For the text-containing cell, return its midpoint in [X, Y] coordinate format. 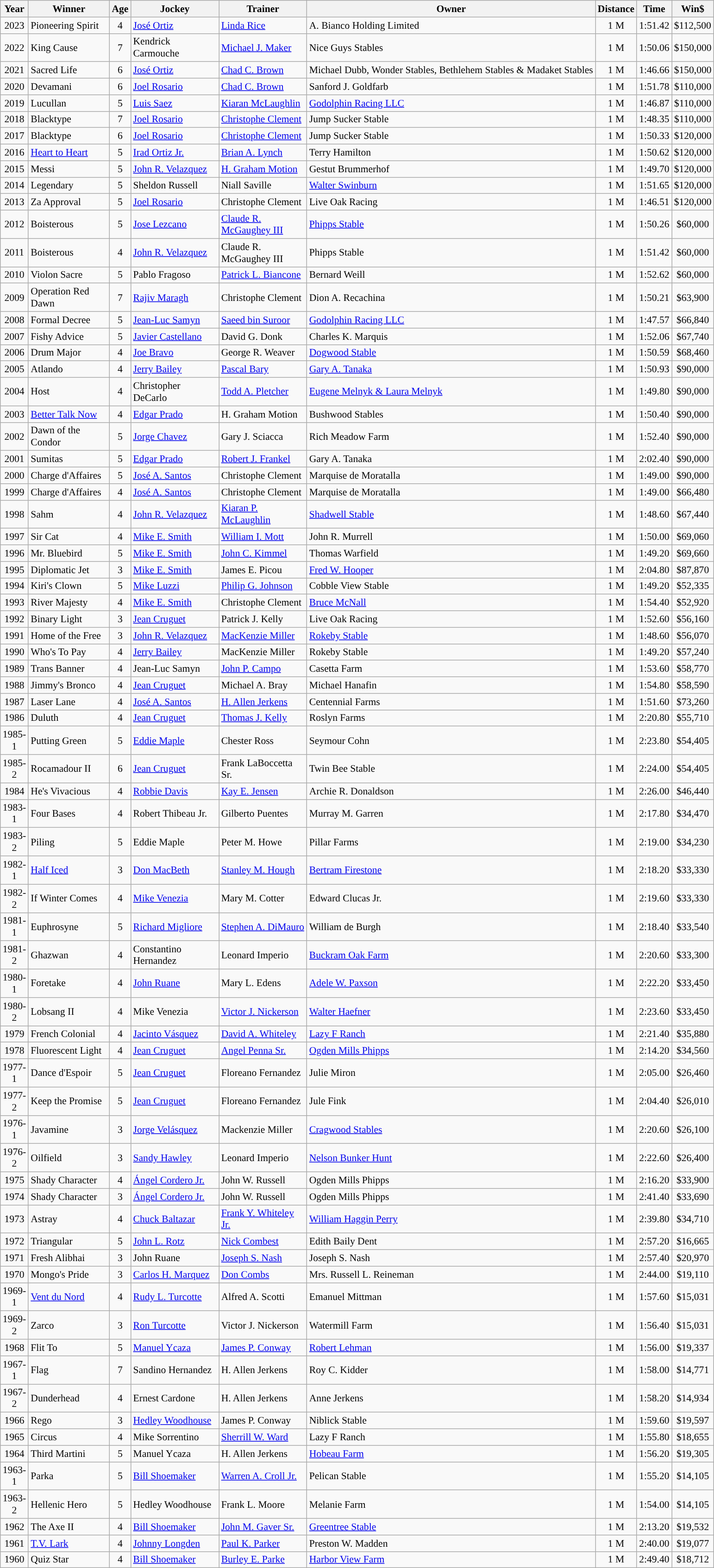
Devamani [69, 87]
Todd A. Pletcher [263, 392]
1984 [14, 791]
1970 [14, 1274]
Greentree Stable [451, 1527]
1:54.80 [654, 685]
1:50.21 [654, 297]
1:55.80 [654, 1437]
David G. Donk [263, 337]
Bushwood Stables [451, 414]
1977-1 [14, 1073]
2:49.40 [654, 1560]
$34,230 [693, 842]
Better Talk Now [69, 414]
John C. Kimmel [263, 553]
Age [120, 9]
1992 [14, 619]
1:46.66 [654, 70]
Mary L. Edens [263, 983]
1989 [14, 669]
Gary J. Sciacca [263, 436]
Kendrick Carmouche [175, 47]
Rajiv Maragh [175, 297]
1983-1 [14, 814]
$34,560 [693, 1051]
Terry Hamilton [451, 153]
Philip G. Johnson [263, 586]
1994 [14, 586]
Operation Red Dawn [69, 297]
Dogwood Stable [451, 353]
Jose Lezcano [175, 224]
Chester Ross [263, 741]
$56,160 [693, 619]
2013 [14, 202]
Pascal Bary [263, 369]
$33,300 [693, 956]
Javamine [69, 1130]
1976-2 [14, 1158]
$67,440 [693, 514]
$19,077 [693, 1543]
John R. Murrell [451, 537]
Robert Thibeau Jr. [175, 814]
Buckram Oak Farm [451, 956]
Pelican Stable [451, 1476]
2000 [14, 475]
2:23.80 [654, 741]
Kiaran P. McLaughlin [263, 514]
Lucullan [69, 103]
2:18.20 [654, 870]
2020 [14, 87]
$14,934 [693, 1398]
Linda Rice [263, 25]
Seymour Cohn [451, 741]
William I. Mott [263, 537]
Mrs. Russell L. Reineman [451, 1274]
1962 [14, 1527]
2:23.60 [654, 1012]
Gestut Brummerhof [451, 169]
Burley E. Parke [263, 1560]
1:57.60 [654, 1297]
2004 [14, 392]
2001 [14, 459]
$46,440 [693, 791]
1988 [14, 685]
2005 [14, 369]
Keep the Promise [69, 1101]
1997 [14, 537]
Messi [69, 169]
Diplomatic Jet [69, 570]
Nice Guys Stables [451, 47]
2:22.60 [654, 1158]
George R. Weaver [263, 353]
1982-2 [14, 898]
$57,240 [693, 652]
2:18.40 [654, 927]
$19,305 [693, 1454]
Triangular [69, 1242]
Nick Combest [263, 1242]
Dance d'Espoir [69, 1073]
Luis Saez [175, 103]
Owner [451, 9]
1990 [14, 652]
$18,655 [693, 1437]
1:52.06 [654, 337]
1993 [14, 603]
Jockey [175, 9]
2:21.40 [654, 1034]
1981-2 [14, 956]
Pillar Farms [451, 842]
Niblick Stable [451, 1421]
Flag [69, 1370]
Sherrill W. Ward [263, 1437]
Time [654, 9]
Kay E. Jensen [263, 791]
Mike Luzzi [175, 586]
Violon Sacre [69, 275]
$52,920 [693, 603]
Irad Ortiz Jr. [175, 153]
David A. Whiteley [263, 1034]
1:54.40 [654, 603]
Julie Miron [451, 1073]
Rich Meadow Farm [451, 436]
1:55.20 [654, 1476]
Sacred Life [69, 70]
1:52.40 [654, 436]
2008 [14, 320]
1980-1 [14, 983]
Preston W. Madden [451, 1543]
2009 [14, 297]
Don MacBeth [175, 870]
Atlando [69, 369]
Piling [69, 842]
A. Bianco Holding Limited [451, 25]
1975 [14, 1181]
Legendary [69, 186]
2002 [14, 436]
1:59.60 [654, 1421]
Michael J. Maker [263, 47]
1996 [14, 553]
Richard Migliore [175, 927]
Euphrosyne [69, 927]
$66,840 [693, 320]
Jimmy's Bronco [69, 685]
Mary M. Cotter [263, 898]
Saeed bin Suroor [263, 320]
2016 [14, 153]
$66,480 [693, 492]
2015 [14, 169]
Half Iced [69, 870]
1:54.00 [654, 1505]
2:17.80 [654, 814]
$63,900 [693, 297]
$14,771 [693, 1370]
Warren A. Croll Jr. [263, 1476]
Walter Haefner [451, 1012]
Thomas Warfield [451, 553]
$69,060 [693, 537]
1:51.65 [654, 186]
Who's To Pay [69, 652]
Fresh Alibhai [69, 1258]
Patrick L. Biancone [263, 275]
2023 [14, 25]
$73,260 [693, 702]
1:50.26 [654, 224]
$67,740 [693, 337]
$69,660 [693, 553]
Michael Dubb, Wonder Stables, Bethlehem Stables & Madaket Stables [451, 70]
Patrick J. Kelly [263, 619]
$58,770 [693, 669]
1:50.33 [654, 136]
Casetta Farm [451, 669]
1971 [14, 1258]
Hobeau Farm [451, 1454]
1976-1 [14, 1130]
Dion A. Recachina [451, 297]
1:50.40 [654, 414]
Gilberto Puentes [263, 814]
1967-1 [14, 1370]
$33,900 [693, 1181]
1:51.78 [654, 87]
2021 [14, 70]
2:44.00 [654, 1274]
Pablo Fragoso [175, 275]
1998 [14, 514]
$26,100 [693, 1130]
2:22.20 [654, 983]
1:58.00 [654, 1370]
Sir Cat [69, 537]
2:19.00 [654, 842]
James E. Picou [263, 570]
$56,070 [693, 636]
2003 [14, 414]
Host [69, 392]
Flit To [69, 1348]
Stanley M. Hough [263, 870]
1:50.00 [654, 537]
1999 [14, 492]
Edith Baily Dent [451, 1242]
Adele W. Paxson [451, 983]
1981-1 [14, 927]
Cragwood Stables [451, 1130]
1974 [14, 1197]
2:26.00 [654, 791]
Drum Major [69, 353]
The Axe II [69, 1527]
Jacinto Vásquez [175, 1034]
Melanie Farm [451, 1505]
1:56.40 [654, 1325]
He's Vivacious [69, 791]
Dawn of the Condor [69, 436]
Shadwell Stable [451, 514]
2022 [14, 47]
$52,335 [693, 586]
2:40.00 [654, 1543]
Ernest Cardone [175, 1398]
$19,337 [693, 1348]
Laser Lane [69, 702]
Roy C. Kidder [451, 1370]
Paul K. Parker [263, 1543]
$20,970 [693, 1258]
1:58.20 [654, 1398]
Emanuel Mittman [451, 1297]
1978 [14, 1051]
Charles K. Marquis [451, 337]
1985-2 [14, 768]
2:20.80 [654, 718]
2012 [14, 224]
Binary Light [69, 619]
$19,110 [693, 1274]
Putting Green [69, 741]
Peter M. Howe [263, 842]
2011 [14, 253]
Zarco [69, 1325]
2:04.80 [654, 570]
1969-1 [14, 1297]
John L. Rotz [175, 1242]
2:39.80 [654, 1219]
1:51.60 [654, 702]
$19,532 [693, 1527]
2014 [14, 186]
Sandy Hawley [175, 1158]
Christopher DeCarlo [175, 392]
Year [14, 9]
Alfred A. Scotti [263, 1297]
Third Martini [69, 1454]
Constantino Hernandez [175, 956]
2:05.00 [654, 1073]
Oilfield [69, 1158]
Jorge Chavez [175, 436]
$58,590 [693, 685]
$26,460 [693, 1073]
Niall Saville [263, 186]
1:49.70 [654, 169]
1969-2 [14, 1325]
Eugene Melnyk & Laura Melnyk [451, 392]
2:02.40 [654, 459]
Angel Penna Sr. [263, 1051]
Sandino Hernandez [175, 1370]
$33,540 [693, 927]
Pioneering Spirit [69, 25]
Trainer [263, 9]
Bernard Weill [451, 275]
Robert J. Frankel [263, 459]
Kiri's Clown [69, 586]
$112,500 [693, 25]
Archie R. Donaldson [451, 791]
$87,870 [693, 570]
Nelson Bunker Hunt [451, 1158]
2:57.40 [654, 1258]
Johnny Longden [175, 1543]
$35,880 [693, 1034]
1972 [14, 1242]
1977-2 [14, 1101]
Don Combs [263, 1274]
$55,710 [693, 718]
Fishy Advice [69, 337]
Astray [69, 1219]
Lobsang II [69, 1012]
Parka [69, 1476]
Hellenic Hero [69, 1505]
Frank L. Moore [263, 1505]
Distance [616, 9]
1:56.00 [654, 1348]
Twin Bee Stable [451, 768]
1967-2 [14, 1398]
1968 [14, 1348]
Thomas J. Kelly [263, 718]
1:46.51 [654, 202]
Ghazwan [69, 956]
1986 [14, 718]
2:19.60 [654, 898]
Michael A. Bray [263, 685]
$34,470 [693, 814]
Formal Decree [69, 320]
Frank LaBoccetta Sr. [263, 768]
Robbie Davis [175, 791]
1995 [14, 570]
1966 [14, 1421]
2019 [14, 103]
Foretake [69, 983]
Four Bases [69, 814]
Cobble View Stable [451, 586]
Mackenzie Miller [263, 1130]
If Winter Comes [69, 898]
Sumitas [69, 459]
2:41.40 [654, 1197]
Walter Swinburn [451, 186]
1:50.93 [654, 369]
Sahm [69, 514]
Frank Y. Whiteley Jr. [263, 1219]
2:13.20 [654, 1527]
$26,400 [693, 1158]
Centennial Farms [451, 702]
Sanford J. Goldfarb [451, 87]
Heart to Heart [69, 153]
2007 [14, 337]
Winner [69, 9]
Dunderhead [69, 1398]
1960 [14, 1560]
Jorge Velásquez [175, 1130]
Home of the Free [69, 636]
2006 [14, 353]
2017 [14, 136]
William de Burgh [451, 927]
Anne Jerkens [451, 1398]
2018 [14, 119]
Roslyn Farms [451, 718]
Brian A. Lynch [263, 153]
Sheldon Russell [175, 186]
1961 [14, 1543]
1965 [14, 1437]
Murray M. Garren [451, 814]
Rudy L. Turcotte [175, 1297]
French Colonial [69, 1034]
1:46.87 [654, 103]
1:52.60 [654, 619]
$26,010 [693, 1101]
Carlos H. Marquez [175, 1274]
John P. Campo [263, 669]
1:52.62 [654, 275]
Stephen A. DiMauro [263, 927]
1:50.59 [654, 353]
1:47.57 [654, 320]
1:50.06 [654, 47]
2:24.00 [654, 768]
1963-1 [14, 1476]
2:14.20 [654, 1051]
$16,665 [693, 1242]
Vent du Nord [69, 1297]
Quiz Star [69, 1560]
Za Approval [69, 202]
1:49.80 [654, 392]
1964 [14, 1454]
Duluth [69, 718]
1:53.60 [654, 669]
1963-2 [14, 1505]
Rego [69, 1421]
1:50.62 [654, 153]
Bertram Firestone [451, 870]
Fred W. Hooper [451, 570]
$33,690 [693, 1197]
1987 [14, 702]
Circus [69, 1437]
Kiaran McLaughlin [263, 103]
Ron Turcotte [175, 1325]
1979 [14, 1034]
1973 [14, 1219]
2:57.20 [654, 1242]
Win$ [693, 9]
2:16.20 [654, 1181]
Rocamadour II [69, 768]
1982-1 [14, 870]
$19,597 [693, 1421]
Michael Hanafin [451, 685]
$18,712 [693, 1560]
Mike Sorrentino [175, 1437]
Bruce McNall [451, 603]
1:48.35 [654, 119]
1980-2 [14, 1012]
1983-2 [14, 842]
Fluorescent Light [69, 1051]
John M. Gaver Sr. [263, 1527]
Harbor View Farm [451, 1560]
1:56.20 [654, 1454]
Jule Fink [451, 1101]
Javier Castellano [175, 337]
Watermill Farm [451, 1325]
Mongo's Pride [69, 1274]
2010 [14, 275]
2:04.40 [654, 1101]
$34,710 [693, 1219]
$68,460 [693, 353]
1991 [14, 636]
Robert Lehman [451, 1348]
William Haggin Perry [451, 1219]
Trans Banner [69, 669]
1985-1 [14, 741]
Joe Bravo [175, 353]
Mr. Bluebird [69, 553]
T.V. Lark [69, 1543]
River Majesty [69, 603]
Chuck Baltazar [175, 1219]
King Cause [69, 47]
Edward Clucas Jr. [451, 898]
